Scan for the cell matching the given text and deliver its [x, y] coordinate at center. 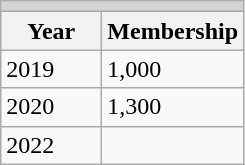
1,300 [173, 107]
2019 [52, 69]
2022 [52, 145]
Membership [173, 31]
2020 [52, 107]
Year [52, 31]
1,000 [173, 69]
